Identify which cell holds the provided text, then report its [x, y] central coordinate. 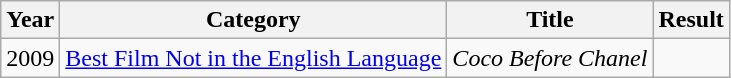
Category [254, 20]
Best Film Not in the English Language [254, 58]
Coco Before Chanel [550, 58]
Year [30, 20]
Result [691, 20]
2009 [30, 58]
Title [550, 20]
